Capture the cell that displays the provided text and extract its (X, Y) central coordinate. 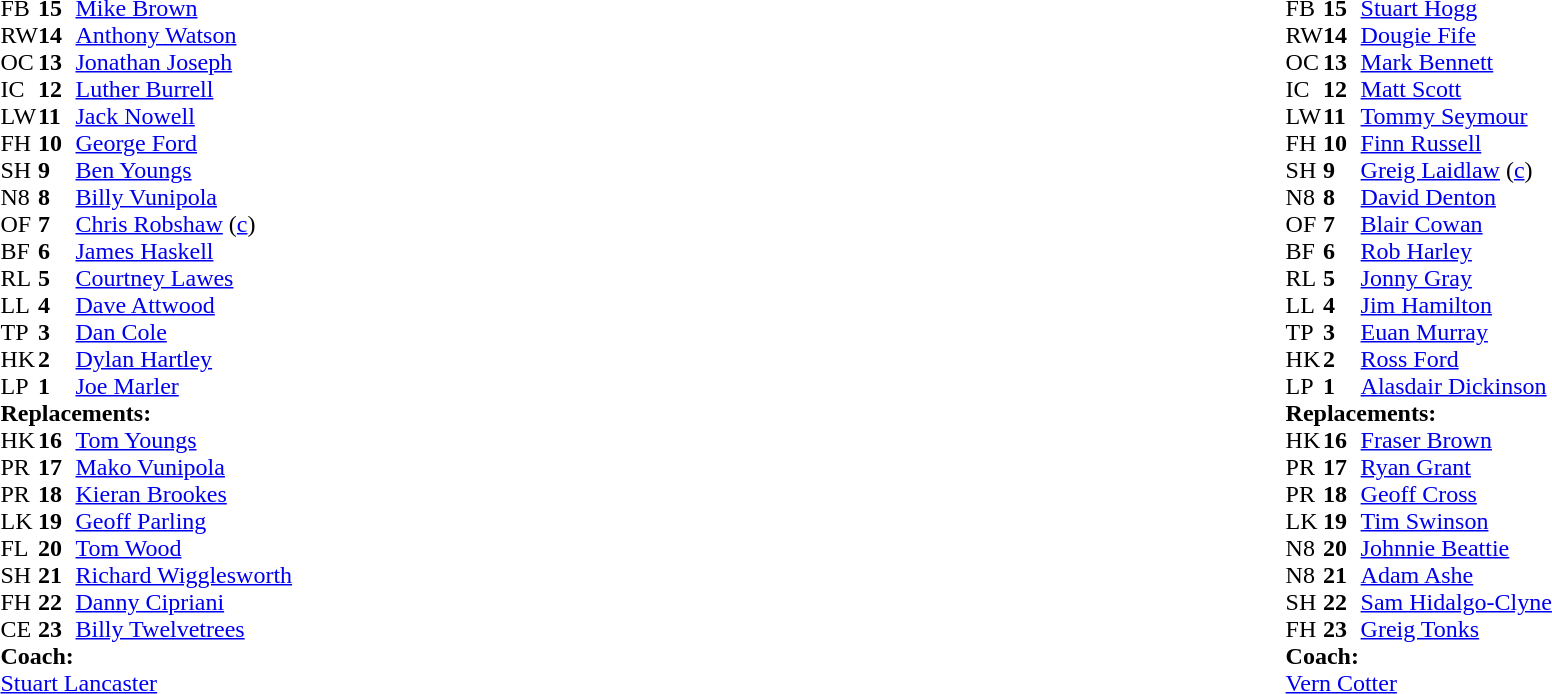
Blair Cowan (1456, 224)
Jack Nowell (184, 116)
Ben Youngs (184, 170)
Jonny Gray (1456, 278)
Billy Twelvetrees (184, 630)
David Denton (1456, 198)
George Ford (184, 144)
Johnnie Beattie (1456, 548)
Geoff Cross (1456, 494)
Danny Cipriani (184, 602)
Alasdair Dickinson (1456, 386)
Joe Marler (184, 386)
Dylan Hartley (184, 360)
Sam Hidalgo-Clyne (1456, 602)
Fraser Brown (1456, 440)
Dave Attwood (184, 306)
Matt Scott (1456, 90)
Finn Russell (1456, 144)
Dougie Fife (1456, 36)
Ross Ford (1456, 360)
Richard Wigglesworth (184, 576)
Dan Cole (184, 332)
Greig Tonks (1456, 630)
Billy Vunipola (184, 198)
Greig Laidlaw (c) (1456, 170)
Euan Murray (1456, 332)
Kieran Brookes (184, 494)
Tom Youngs (184, 440)
Tim Swinson (1456, 522)
Luther Burrell (184, 90)
Courtney Lawes (184, 278)
Mako Vunipola (184, 468)
Anthony Watson (184, 36)
Geoff Parling (184, 522)
Chris Robshaw (c) (184, 224)
Jim Hamilton (1456, 306)
James Haskell (184, 252)
Ryan Grant (1456, 468)
Tom Wood (184, 548)
Jonathan Joseph (184, 62)
Tommy Seymour (1456, 116)
CE (19, 630)
Rob Harley (1456, 252)
Adam Ashe (1456, 576)
Mark Bennett (1456, 62)
FL (19, 548)
